Return (X, Y) of the center of cell containing provided text 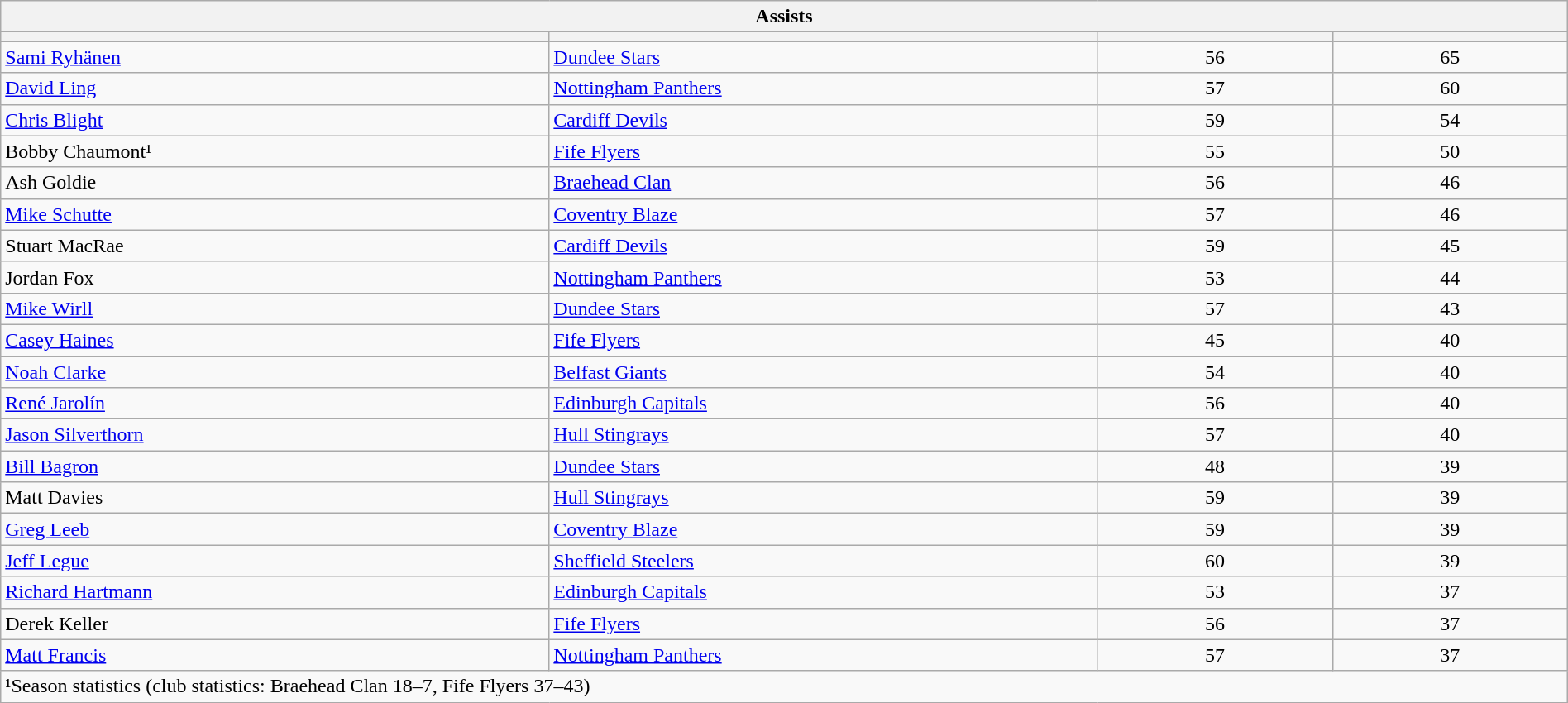
Chris Blight (275, 120)
55 (1215, 151)
44 (1450, 277)
Jeff Legue (275, 561)
Bill Bagron (275, 466)
Ash Goldie (275, 183)
Noah Clarke (275, 371)
Mike Wirll (275, 308)
Jordan Fox (275, 277)
50 (1450, 151)
Braehead Clan (824, 183)
Jason Silverthorn (275, 435)
¹Season statistics (club statistics: Braehead Clan 18–7, Fife Flyers 37–43) (784, 686)
Mike Schutte (275, 214)
David Ling (275, 88)
Sheffield Steelers (824, 561)
Sami Ryhänen (275, 57)
René Jarolín (275, 404)
Bobby Chaumont¹ (275, 151)
Stuart MacRae (275, 246)
Greg Leeb (275, 529)
43 (1450, 308)
65 (1450, 57)
Belfast Giants (824, 371)
Derek Keller (275, 624)
Matt Francis (275, 655)
Casey Haines (275, 340)
Matt Davies (275, 498)
Assists (784, 17)
Richard Hartmann (275, 592)
48 (1215, 466)
